For the text-containing cell, return its midpoint in [x, y] coordinate format. 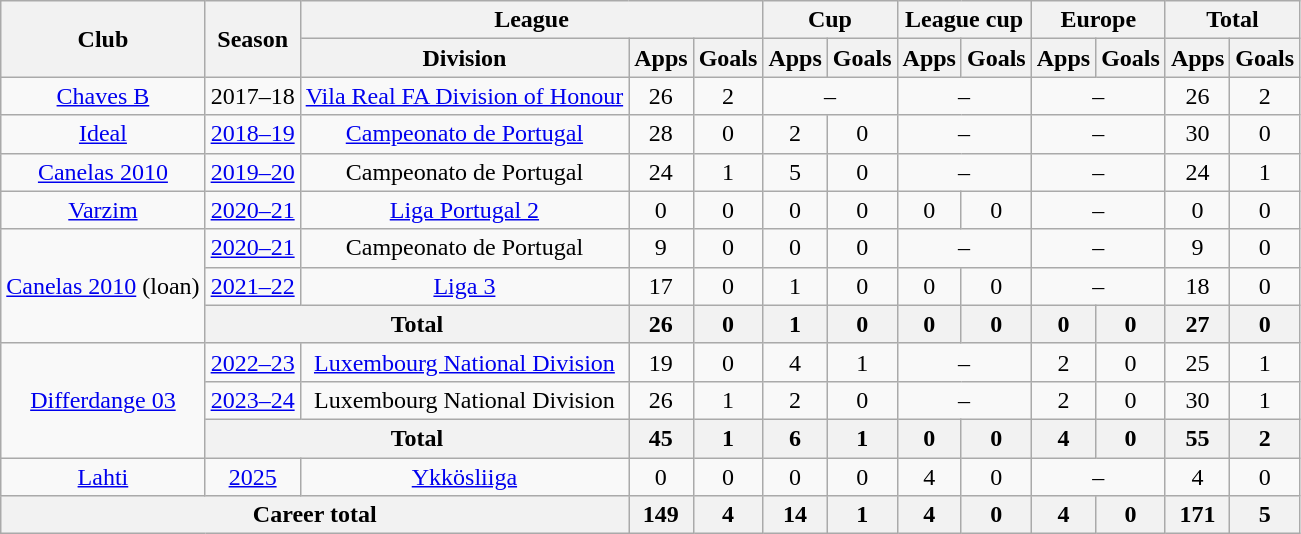
Canelas 2010 [103, 172]
18 [1197, 286]
Lahti [103, 477]
45 [661, 438]
Chaves B [103, 96]
Cup [830, 20]
Career total [315, 515]
17 [661, 286]
League cup [964, 20]
Club [103, 39]
Season [252, 39]
2017–18 [252, 96]
55 [1197, 438]
28 [661, 134]
2022–23 [252, 362]
Canelas 2010 (loan) [103, 286]
Division [464, 58]
2023–24 [252, 400]
Vila Real FA Division of Honour [464, 96]
Liga Portugal 2 [464, 210]
6 [795, 438]
League [532, 20]
Differdange 03 [103, 400]
25 [1197, 362]
2018–19 [252, 134]
27 [1197, 324]
2021–22 [252, 286]
Liga 3 [464, 286]
19 [661, 362]
2019–20 [252, 172]
149 [661, 515]
Europe [1098, 20]
2025 [252, 477]
Varzim [103, 210]
171 [1197, 515]
14 [795, 515]
Ideal [103, 134]
Ykkösliiga [464, 477]
